Provide the (X, Y) coordinate of the cell's center where the given text is located.  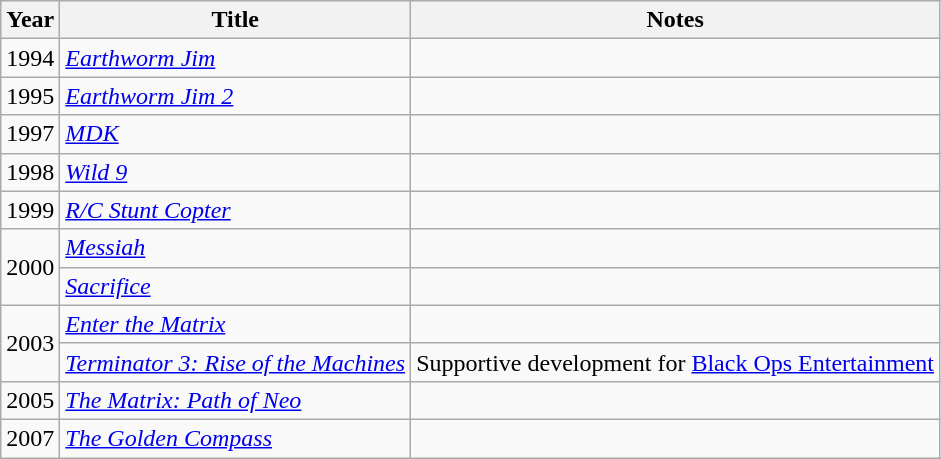
MDK (236, 134)
1994 (30, 58)
The Matrix: Path of Neo (236, 400)
2003 (30, 343)
Supportive development for Black Ops Entertainment (676, 362)
Messiah (236, 248)
R/C Stunt Copter (236, 210)
Earthworm Jim (236, 58)
2005 (30, 400)
2007 (30, 438)
Notes (676, 20)
Wild 9 (236, 172)
2000 (30, 267)
1998 (30, 172)
Title (236, 20)
1999 (30, 210)
1995 (30, 96)
Sacrifice (236, 286)
1997 (30, 134)
Terminator 3: Rise of the Machines (236, 362)
Enter the Matrix (236, 324)
Year (30, 20)
The Golden Compass (236, 438)
Earthworm Jim 2 (236, 96)
